Extract the [x, y] coordinate from the center of the cell holding the provided text.  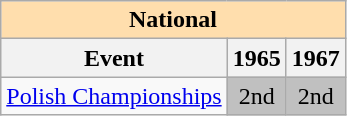
1967 [316, 58]
Polish Championships [114, 96]
1965 [256, 58]
Event [114, 58]
National [174, 20]
